Find where the given text appears and provide that cell's center as [X, Y] coordinate. 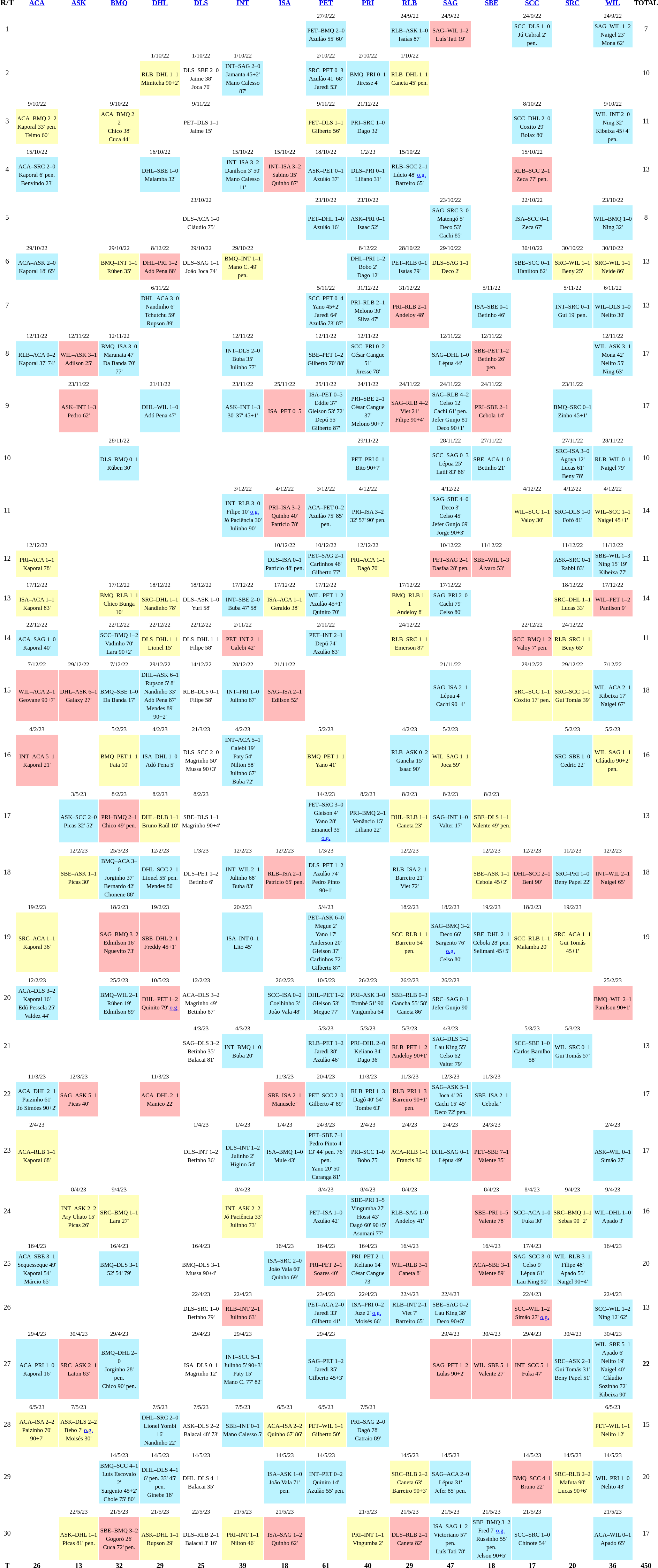
DLS–SAG 1–1Deco 2' [451, 266]
PET–SBE 7–1Pedro Pinto 4' 13' 44' pen. 76' pen.Yano 20' 50'Caranga 81' [326, 1156]
ACA–SAG 1–0Kaporal 40' [37, 643]
SBE–PRI 1–5Vingumba 27'Hossi 43'Dagó 60' 90+5'Asumani 77' [368, 1216]
SBE–DLS 1–1Valente 49' pen. [492, 821]
SAG–SBE 4–0Deco 3'Celso 45'Jefer Gunjo 69'Jorge 90+3' [451, 515]
DLS–BMQ 0–1Rúben 30' [119, 463]
WIL–SAG 1–1Cláudio 90+2' pen. [613, 760]
WIL–DLS 1–0Nelito 30' [613, 310]
RLB–PET 1–2Jaredi 38'Azulão 46' [326, 1051]
BMQ–DLS 3–1 52' 54' 79' [119, 1268]
SAG–DLS 3–2Betinho 35'Balacai 81' [201, 1051]
ACA–BMQ 2–2Chico 38'Cuca 44' [119, 126]
DLS–DHL 1–1Lionel 15' [160, 643]
ACA–SBE 3–1Valente 89' [492, 1268]
ISA–SAG 1–2Victoriano 57' pen.Luís Tati 78' [451, 1538]
PRI–ACA 1–1Dagó 70' [368, 563]
PET–BMQ 2–0Azulão 55' 60' [326, 34]
BMQ–PET 1–1Yano 41' [326, 760]
BMQ–PET 1–1Faia 10' [119, 760]
SRC–ASK 2–1Gui Tomás 31'Beny Papel 51' [573, 1369]
PET–WIL 1–1Nelito 12' [613, 1430]
PET–RLB 0–1Isaías 79' [409, 266]
BMQ–PRI 0–1Jiresse 4' [368, 78]
SAG–RLB 4–2Celso 12'Cachi 61' pen.Jefer Gunjo 81'Deco 90+1' [451, 411]
PRI–BMQ 2–1Chico 49' pen. [119, 821]
ISA–BMQ 1–0Mule 43' [285, 1156]
PET–SBE 7–1Valente 35' [492, 1156]
PRI–PET 2–1Soares 40' [326, 1268]
29/11/22 [368, 440]
INT–ACA 5–1Calebi 19'Paty 54'Nilton 58'Julinho 67'Buba 72' [243, 760]
ISA–ASK 1–0João Vala 71' pen. [285, 1482]
SBE–PET 1–2Betinho 26' pen. [492, 358]
SAG–WIL 1–2Naigel 23'Mona 62' [613, 34]
RLB–SRC 1–1Emerson 87' [409, 643]
PET–SRC 3–0Gleison 4'Yano 28'Emanuel 35' o.g. [326, 821]
RLB–DHL 1–1Mimitcha 90+2' [160, 78]
SBE–SCC 0–1Hanilton 82' [532, 266]
SBE–DHL 2–1Cebola 28' pen.Selimani 45+5' [492, 942]
PRI–ISA 3–2Quinho 40'Patrício 78' [285, 515]
DLS–ISA 0–1Patrício 48' pen. [285, 563]
SCC–ACA 1–0Fuka 30' [532, 1216]
DLS–RLB 2–1Caneta 82' [409, 1538]
ACA–WIL 0–1Apado 65' [613, 1538]
BMQ–RLB 1–1Chico Bunga 10' [119, 603]
14/12/22 [201, 664]
SBE–PET 1–2Gilberto 70' 88' [326, 358]
RLB–WIL 0–1Naigel 79' [613, 463]
BMQ–ISA 3–0Maranata 47'Da Banda 70' 77' [119, 358]
PRI–SBE 2–1Cebola 14' [492, 411]
SCC–PRI 0–2César Cangue 51'Jiresse 78' [368, 358]
WIL–SBE 5–1Valente 27' [492, 1369]
INT–SRC 0–1Gui 19' pen. [573, 310]
PET–ASK 6–0Megue 2'Yano 17'Anderson 20'Gleison 37'Carlinhos 72'Gilberto 87' [326, 942]
ISA–DLS 0–1Magrinho 12' [201, 1369]
DHL–SBE 1–0Malamba 32' [160, 174]
RLB–SAG 1–0Andeloy 41' [409, 1216]
WIL–PET 1–2Azulão 45+1'Quinito 70' [326, 603]
PRI–RLB 2–1Andeloy 48' [409, 310]
WIL–BMQ 1–0Ning 32' [613, 222]
ASK–DHL 1–1Rupson 29' [160, 1538]
ACA–ISA 2–2Quinho 67' 86' [285, 1430]
SRC–RLB 2–2Mafuta 90'Lucas 90+6' [573, 1482]
DLS–SAG 1–1João Joca 74' [201, 266]
DLS–PET 1–2Azulão 74'Pedro Pinto 90+1' [326, 877]
SRC–RLB 2–2Caneta 63'Barreiro 90+3' [409, 1482]
28/12/22 [243, 664]
SRC–ISA 3–0Agoya 12'Lucas 61'Beny 78' [573, 463]
INT–PRI 1–0Julinho 67' [243, 695]
ASK–PRI 0–1Isaac 52' [368, 222]
ACA–RLB 1–1Francis 36' [409, 1156]
SAG–PET 1–2Lulas 90+2' [451, 1369]
SBE–WIL 1–3Ning 15' 19'Kibeixa 77' [613, 563]
SCC–BMQ 1–2Valoy 7' pen. [532, 643]
ISA–SCC 0–1Zeca 67' [532, 222]
PRI–ASK 3–0Tombé 51' 90'Vingumba 64' [368, 1003]
DHL–DLS 4–1 6' pen. 33' 45' pen.Ginebe 18' [160, 1482]
INT–SCC 5–1Julinho 5' 90+3'Paty 15'Mano C. 77' 82' [243, 1369]
PET–INT 2–1Calebi 42' [243, 643]
16/10/22 [160, 151]
SBE–ASK 1–1Picas 30' [78, 877]
DHL–RLB 1–1Bruno Raúl 18' [160, 821]
SAG–INT 1–0Valter 17' [451, 821]
RLB–DHL 1–1Caneta 45' pen. [409, 78]
3/5/23 [78, 794]
ASK–INT 1–3 30' 37' 45+1' [243, 411]
SRC–SCC 1–1Gui Tomás 39' [573, 695]
SBE–RLB 0–3Gancha 55' 58'Caneta 86' [409, 1003]
WIL–RLB 3–1Filipe 48'Apado 55'Naigel 90+4' [573, 1268]
ACA–DHL 2–1Manico 22' [160, 1099]
DLS–SBE 2–0Jaime 38'Joca 70' [201, 78]
23/4/23 [326, 1294]
PET–DLS 1–1Jaime 15' [201, 126]
DLS–SCC 2–0Magrinho 50'Mussa 90+3' [201, 760]
SAG–DHL 1–0Lépua 44' [451, 358]
DHL–SCC 2–1Lionel 55' pen.Mendes 80' [160, 877]
WIL–ASK 3–1Adilson 25' [78, 358]
SCC–SBE 1–0Carlos Barulho 58' [532, 1051]
SBE–INT 0–1Mano Calesso 5' [243, 1430]
PET–PRI 0–1Bito 90+7' [368, 463]
SBE–BMQ 3–2Fred 7' o.g.Russinho 55' pen.Jelson 90+5' [492, 1538]
PRI–PET 2–1Keliano 14'César Cangue 73' [368, 1268]
ACA–SRC 2–0Kaporal 6' pen.Benvindo 23' [37, 174]
21/12/22 [368, 103]
ACA–DLS 3–2Kaporal 16'Edú Pessela 25'Valdez 44' [37, 1003]
20/2/23 [243, 907]
RLB–SCC 2–1Lúcio 48' o.g.Barreiro 65' [409, 174]
DHL–PET 1–2Gleison 53'Megue 77' [326, 1003]
ISA–SRC 2–0João Vala 60'Quinho 69' [285, 1268]
SRC–BMQ 1–1Sebas 90+2' [573, 1216]
INT–SAG 2–0Jamanta 45+2'Mano Calesso 87' [243, 78]
8/10/22 [532, 103]
SBE–ASK 1–1Cebola 45+2' [492, 877]
SBE–ISA 2–1Manusele ' [285, 1099]
RLB–ACA 0–2Kaporal 37' 74' [37, 358]
WIL–DHL 1–0Apado 3' [613, 1216]
PRI–SAG 2–0Dagó 78'Catraio 89' [368, 1430]
DLS–ACA 1–0Cláudio 75' [201, 222]
INT–ASK 2–2Jó Paciência 33'Julinho 73' [243, 1216]
SAG–WIL 1–2Luís Tati 19' [451, 34]
SRC–DLS 1–0Fofó 81' [573, 515]
DLS–INT 1–2Betinho 36' [201, 1156]
SAG–ACA 2–0Lépua 31'Jefer 85' pen. [451, 1482]
PRI–INT 1–1Nilton 46' [243, 1538]
21/3/23 [201, 729]
PET–SAG 2–1Carlinhos 46'Gilberto 77' [326, 563]
PRI–SRC 1–0Dago 32' [368, 126]
INT–WIL 2–1Julinho 68'Buba 83' [243, 877]
SAG–ASK 5–1Picas 40' [78, 1099]
SRC–ACA 1–1Kaporal 36' [37, 942]
PET–ACA 2–0Jaredi 33'Gilberto 41' [326, 1312]
WIL–PRI 1–0Nelito 43' [613, 1482]
SCC–PET 0–4Yano 45+2'Jaredi 64'Azulão 73' 87' [326, 310]
ACA–RLB 1–1Kaporal 68' [37, 1156]
BMQ–DLS 3–1Mussa 90+4' [201, 1268]
SAG–ISA 2–1Lépua 4'Cachi 90+4' [451, 695]
ACA–ASK 2–0Kaporal 18' 65' [37, 266]
SAG–SCC 3–0Celso 9'Lépua 61'Lau King 90' [532, 1268]
ISA–PET 0–5 [285, 411]
ISA–PET 0–5Eddie 37'Gleison 53' 72'Depú 55'Gilberto 87' [326, 411]
PRI–ISA 3–2 32' 57' 90' pen. [368, 515]
RLB–PRI 1–3Barreiro 90+1' pen. [409, 1099]
ASK–SCC 2–0Picas 32' 52' [78, 821]
BMQ–WIL 2–1Panilson 90+1' [613, 1003]
DHL–PET 1–2Quinito 79' o.g. [160, 1003]
WIL–SBE 5–1Apado 6'Nelito 19'Naigel 40'Cláudio Sozinho 72'Kibeixa 90' [613, 1369]
ASK–DHL 1–1Picas 81' pen. [78, 1538]
SCC–ISA 0–2Coelhinho 3'João Vala 48' [285, 1003]
SBE–DLS 1–1Magrinho 90+4' [201, 821]
1/2/23 [368, 151]
BMQ–RLB 1–1Andeloy 8' [409, 603]
ACA–PET 0–2Azulão 75' 85' pen. [326, 515]
ASK–INT 1–3Pedro 62' [78, 411]
SAG–BMQ 3–2Deco 66'Sargento 76' o.g.Celso 80' [451, 942]
DLS–SRC 1–0Betinho 79' [201, 1312]
BMQ–DHL 2–0Jorginho 28' pen.Chico 90' pen. [119, 1369]
DHL–ACA 3–0Nandinho 6'Tchutchu 59'Rupson 89' [160, 310]
PRI–RLB 2–1Melono 30'Silva 47' [368, 310]
SBE–WIL 1–3Álvaro 53' [492, 563]
DHL–PRI 1–2Adó Pena 88' [160, 266]
SAG–PRI 2–0Cachi 79'Celso 80' [451, 603]
DHL–SRC 2–0Lionel Yombi 16'Nandinho 22' [160, 1430]
SAG–ASK 5–1Joca 4' 26Cachi 15' 45'Deco 72' pen. [451, 1099]
BMQ–INT 1–1Mano C. 49' pen. [243, 266]
ISA–PRI 0–2Juze 2' o.g.Moisés 66' [368, 1312]
RLB–INT 2–1Julinho 63' [243, 1312]
RLB–SRC 1–1Beny 65' [573, 643]
11/2/23 [573, 850]
BMQ–WIL 2–1Rúben 19'Edmilson 89' [119, 1003]
PET–SCC 2–0Gilberto 4' 89' [326, 1099]
RLB–INT 2–1Viet 7'Barreiro 65' [409, 1312]
RLB–ISA 2–1Barreiro 21'Viet 72' [409, 877]
DLS–DHL 1–1Filipe 58' [201, 643]
SAG–PET 1–2Jaredi 35'Gilberto 45+3' [326, 1369]
WIL–ACA 2–1Kibeixa 17'Naigel 67' [613, 695]
SRC–DHL 1–1Nandinho 78' [160, 603]
22/10/22 [532, 199]
SBE–PRI 1–5Valente 78' [492, 1216]
ISA–INT 0–1Lito 45' [243, 942]
PET–INT 2–1Depú 74'Azulão 83' [326, 643]
ASK–SRC 0–1Rabbi 83' [573, 563]
ACA–SBE 3–1Sequesseque 49'Kaporal 54'Márcio 65' [37, 1268]
RLB–DLS 0–1Filipe 58' [201, 695]
PRI–SBE 2–1César Cangue 37'Melono 90+7' [368, 411]
INT–ISA 3–2Danilson 3' 50'Mano Calesso 11' [243, 174]
PRI–DHL 2–0Keliano 34'Dago 36' [368, 1051]
SCC–WIL 1–2Simão 27' o.g. [532, 1312]
INT–DLS 2–0Buba 35'Julinho 77' [243, 358]
SBE–DHL 2–1Freddy 45+1' [160, 942]
SRC–WIL 1–1Beny 25' [573, 266]
ISA–ACA 1–1Kaporal 83' [37, 603]
SAG–ISA 2–1Edilson 52' [285, 695]
SBE–BMQ 3–2Gogoró 26'Cuca 72' pen. [119, 1538]
PRI–BMQ 2–1Venâncio 15'Liliano 22' [368, 821]
ASK–DLS 2–2Bebo 7' o.g.Moisés 30' [78, 1430]
BMQ–SBE 1–0Da Banda 17' [119, 695]
SCC–DHL 2–0Coxito 29'Bolax 80' [532, 126]
SAG–RLB 4–2Viet 21'Filipe 90+4' [409, 411]
ASK–WIL 0–1Simão 27' [613, 1156]
SRC–ACA 1–1Gui Tomás 45+1' [573, 942]
ACA–DHL 2–1Paizinho 61'Jó Simões 90+2' [37, 1099]
ISA–ACA 1–1Geraldo 38' [285, 603]
ACA–ISA 2–2Paizinho 70' 90+7' [37, 1430]
BMQ–ACA 3–0Jorginho 37'Bernardo 42'Chonene 88' [119, 877]
INT–WIL 2–1Naigel 65' [613, 877]
DHL–ASK 6–1Galaxy 27' [78, 695]
ISA–SBE 0–1Betinho 46' [492, 310]
DHL–WIL 1–0Adó Pena 47' [160, 411]
SCC–BMQ 1–2Vadinho 70'Lara 90+2' [119, 643]
PET–WIL 1–1Gilberto 50' [326, 1430]
RLB–SCC 2–1Zeca 77' pen. [532, 174]
WIL–INT 2–0Ning 32'Kibeixa 45+4' pen. [613, 126]
SAG–DLS 3–2Lau King 55'Celso 62'Valter 79' [451, 1051]
SCC–WIL 1–2Ning 12' 62' [613, 1312]
SRC–ASK 2–1Laton 83' [78, 1369]
ACA–BMQ 2–2Kaporal 33' pen.Telmo 60' [37, 126]
RLB–ASK 0–2Gancha 15'Isaac 90' [409, 760]
SCC–RLB 1–1Malamba 20' [532, 942]
WIL–SCC 1–1Valoy 30' [532, 515]
INT–SCC 5–1Fuka 47' [532, 1369]
SRC–SAG 0–1Jefer Gunjo 90' [451, 1003]
PET–ISA 1–0Azulão 42' [326, 1216]
18/10/22 [326, 151]
SBE–ISA 2–1Cebola ' [492, 1099]
ACA–DLS 3–2Magrinho 49'Betinho 87' [201, 1003]
WIL–RLB 3–1Caneta 8' [409, 1268]
ASK–PET 0–1Azulão 37' [326, 174]
SRC–DHL 1–1Lucas 33' [573, 603]
DHL–RLB 1–1Caneta 23' [409, 821]
INT–ISA 3–2Sabino 35'Quinho 87' [285, 174]
SRC–BMQ 1–1Lara 27' [119, 1216]
WIL–ACA 2–1Geovane 90+7' [37, 695]
INT–RLB 3–0Filipe 10' o.g.Jó Paciência 30'Julinho 90' [243, 515]
ISA–SAG 1–2Quinho 62' [285, 1538]
ACA–PRI 1–0Kaporal 16' [37, 1369]
ISA–DHL 1–0Adó Pena 5' [160, 760]
PET–SAG 2–1Dasfaa 28' pen. [451, 563]
INT–SBE 2–0Buba 47' 58' [243, 603]
RLB–PRI 1–3Dagó 40' 54'Tombe 63' [368, 1099]
SRC–SCC 1–1Coxito 17' pen. [532, 695]
WIL–ASK 3–1Mona 42'Nelito 55'Ning 63' [613, 358]
BMQ–SRC 0–1Zinho 45+1' [573, 411]
DLS–INT 1–2Julinho 2'Higino 54' [243, 1156]
DHL–PRI 1–2Bobo 2'Dago 12' [368, 266]
SRC–WIL 1–1Neide 86' [613, 266]
SBE–ACA 1–0Betinho 21' [492, 463]
PET–DLS 1–1Gilberto 56' [326, 126]
DLS–PET 1–2Betinho 6' [201, 877]
ASK–DLS 2–2Balacai 48' 73' [201, 1430]
DLS–PRI 0–1Liliano 31' [368, 174]
BMQ–SCC 4–1Luís Escovalo 2'Sargento 45+2'Chole 75' 80' [119, 1482]
INT–PET 0–2Quinito 14'Azulão 55' pen. [326, 1482]
SCC–SAG 0–3Lépua 25'Latif 83' 86' [451, 463]
INT–ASK 2–2Ary Chato 15'Picas 26' [78, 1216]
PRI–SCC 1–0Bobo 75' [368, 1156]
WIL–SAG 1–1Joca 59' [451, 760]
BMQ–SCC 4–1Bruno 22' [532, 1482]
27/9/22 [326, 15]
WIL–SCC 1–1Naigel 45+1' [613, 515]
PRI–INT 1–1Vingumba 2' [368, 1538]
SRC–SBE 1–0Cedric 22' [573, 760]
SAG–BMQ 3–2Edmilson 16'Nguevito 73' [119, 942]
SAG–SRC 3–0Matengó 5'Deco 53'Cachi 85' [451, 222]
14/2/23 [326, 794]
SCC–RLB 1–1Barreiro 54' pen. [409, 942]
20/4/23 [326, 1076]
DHL–DLS 4–1Balacai 35' [201, 1482]
28/10/22 [409, 248]
DHL–SAG 0–1Lépua 49' [451, 1156]
INT–BMQ 1–0Buba 20' [243, 1051]
RLB–ASK 1–0Isaías 87' [409, 34]
WIL–PET 1–2Panilson 9' [613, 603]
DLS–ASK 1–0Yuri 58' [201, 603]
SRC–PRI 1–0Beny Papel 22' [573, 877]
RLB–PET 1–2Andeloy 90+1' [409, 1051]
SRC–PET 0–3Azulão 41' 68'Jaredi 53' [326, 78]
DHL–SCC 2–1Beni 90' [532, 877]
25/3/23 [119, 850]
DLS–RLB 2–1Balacai 3' 16' [201, 1538]
PRI–ACA 1–1Kaporal 78' [37, 563]
RLB–ISA 2–1Patrício 65' pen. [285, 877]
PET–DHL 1–0Azulão 16' [326, 222]
INT–ACA 5–1Kaporal 21' [37, 760]
17/4/23 [532, 1245]
DHL–ASK 6–1Rupson 5' 8'Nandinho 33'Adó Pena 87'Mendes 89' 90+2' [160, 695]
5/4/23 [326, 907]
WIL–SRC 0–1Gui Tomás 57' [573, 1051]
BMQ–INT 1–1Rúben 35' [119, 266]
SBE–SAG 0–2Lau King 38'Deco 90+5' [451, 1312]
SCC–DLS 1–0Jú Cabral 2' pen. [532, 34]
SCC–SRC 1–0Chinote 54' [532, 1538]
